Identify which cell holds the provided text, then report its [X, Y] central coordinate. 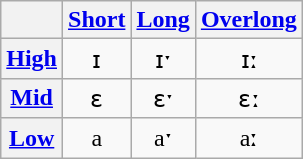
ɛˑ [163, 98]
aː [248, 138]
ɛː [248, 98]
Overlong [248, 20]
Low [32, 138]
aˑ [163, 138]
Short [97, 20]
Mid [32, 98]
ɪ [97, 59]
High [32, 59]
ɪː [248, 59]
ɪˑ [163, 59]
ɛ [97, 98]
a [97, 138]
Long [163, 20]
